Capture the cell that displays the provided text and extract its [x, y] central coordinate. 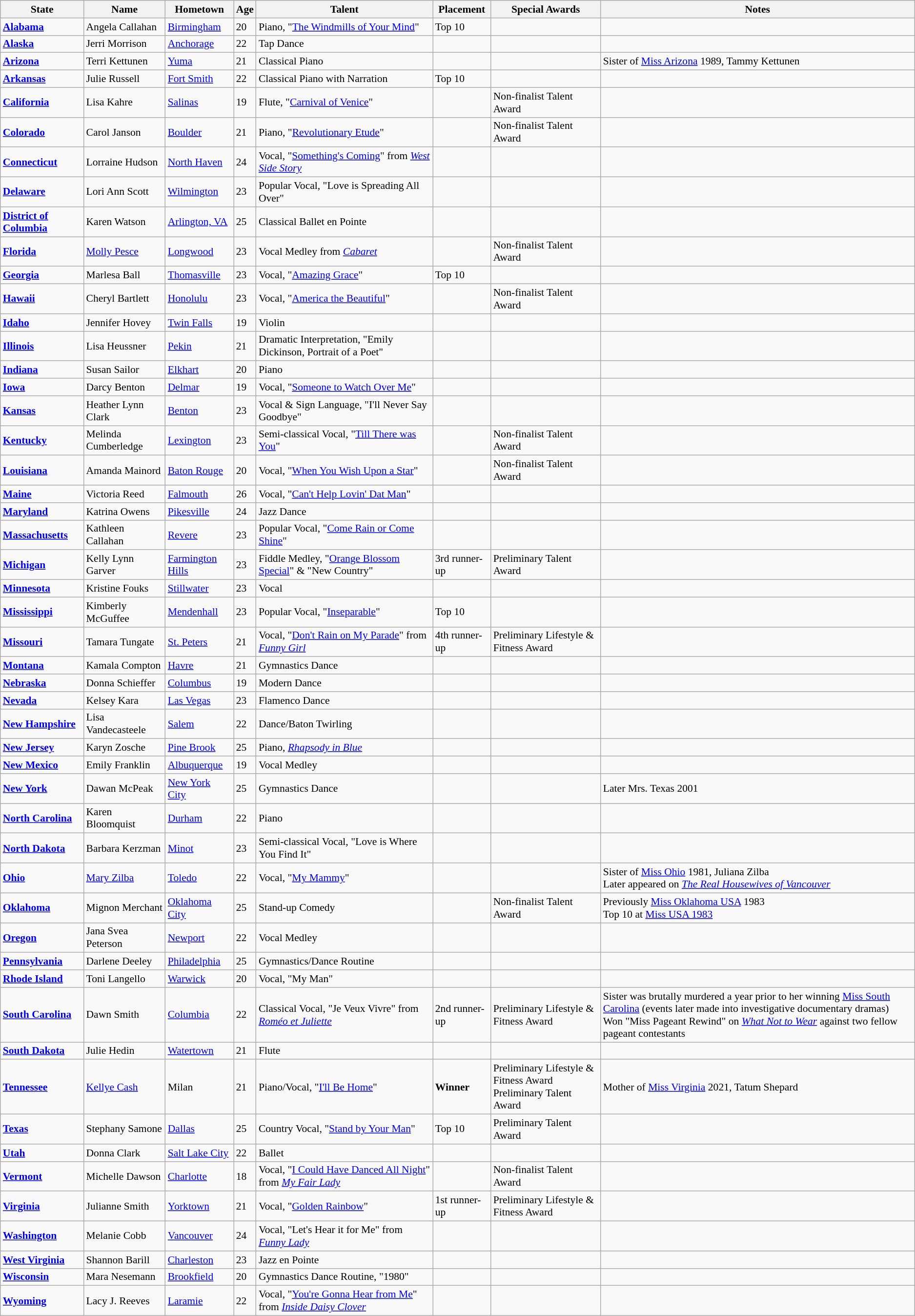
Vocal, "Can't Help Lovin' Dat Man" [345, 494]
Warwick [200, 979]
Kellye Cash [124, 1087]
Piano, Rhapsody in Blue [345, 748]
District of Columbia [42, 222]
Birmingham [200, 27]
Lisa Vandecasteele [124, 723]
Arkansas [42, 79]
Maine [42, 494]
Vancouver [200, 1236]
Kathleen Callahan [124, 535]
Jerri Morrison [124, 44]
Violin [345, 323]
Yorktown [200, 1207]
Special Awards [546, 9]
Connecticut [42, 162]
Vocal, "My Man" [345, 979]
Fiddle Medley, "Orange Blossom Special" & "New Country" [345, 565]
Pikesville [200, 512]
Indiana [42, 370]
Columbia [200, 1015]
Oklahoma City [200, 908]
Pennsylvania [42, 962]
New Mexico [42, 765]
Albuquerque [200, 765]
Piano, "The Windmills of Your Mind" [345, 27]
Farmington Hills [200, 565]
Maryland [42, 512]
Flute [345, 1051]
Jana Svea Peterson [124, 937]
Rhode Island [42, 979]
Vocal [345, 589]
Lorraine Hudson [124, 162]
Amanda Mainord [124, 471]
Mother of Miss Virginia 2021, Tatum Shepard [757, 1087]
Kansas [42, 411]
Utah [42, 1153]
Karen Watson [124, 222]
Hometown [200, 9]
Dramatic Interpretation, "Emily Dickinson, Portrait of a Poet" [345, 346]
Placement [462, 9]
Vocal & Sign Language, "I'll Never Say Goodbye" [345, 411]
Iowa [42, 387]
Pine Brook [200, 748]
Classical Vocal, "Je Veux Vivre" from Roméo et Juliette [345, 1015]
Mississippi [42, 612]
Julie Hedin [124, 1051]
Minnesota [42, 589]
Baton Rouge [200, 471]
Popular Vocal, "Love is Spreading All Over" [345, 192]
Marlesa Ball [124, 275]
Stephany Samone [124, 1130]
Yuma [200, 62]
Winner [462, 1087]
Gymnastics/Dance Routine [345, 962]
Jennifer Hovey [124, 323]
Lacy J. Reeves [124, 1300]
Sister of Miss Arizona 1989, Tammy Kettunen [757, 62]
Charleston [200, 1260]
Kentucky [42, 440]
Vocal, "Amazing Grace" [345, 275]
Piano/Vocal, "I'll Be Home" [345, 1087]
Kimberly McGuffee [124, 612]
Julianne Smith [124, 1207]
North Haven [200, 162]
Dance/Baton Twirling [345, 723]
Michelle Dawson [124, 1176]
Lori Ann Scott [124, 192]
Melinda Cumberledge [124, 440]
Katrina Owens [124, 512]
Michigan [42, 565]
Durham [200, 818]
Karyn Zosche [124, 748]
Vocal Medley from Cabaret [345, 252]
Longwood [200, 252]
Notes [757, 9]
Georgia [42, 275]
Thomasville [200, 275]
Cheryl Bartlett [124, 299]
Oregon [42, 937]
18 [245, 1176]
Lexington [200, 440]
Angela Callahan [124, 27]
Anchorage [200, 44]
Wyoming [42, 1300]
Emily Franklin [124, 765]
Sister of Miss Ohio 1981, Juliana ZilbaLater appeared on The Real Housewives of Vancouver [757, 878]
Lisa Kahre [124, 103]
Virginia [42, 1207]
Piano, "Revolutionary Etude" [345, 132]
Washington [42, 1236]
Philadelphia [200, 962]
Molly Pesce [124, 252]
Honolulu [200, 299]
Vocal, "Let's Hear it for Me" from Funny Lady [345, 1236]
Popular Vocal, "Inseparable" [345, 612]
Barbara Kerzman [124, 848]
Laramie [200, 1300]
South Dakota [42, 1051]
Kelsey Kara [124, 700]
Vocal, "Golden Rainbow" [345, 1207]
Mignon Merchant [124, 908]
Hawaii [42, 299]
Shannon Barill [124, 1260]
Tamara Tungate [124, 641]
Darcy Benton [124, 387]
Pekin [200, 346]
St. Peters [200, 641]
Jazz en Pointe [345, 1260]
Victoria Reed [124, 494]
Havre [200, 666]
Toni Langello [124, 979]
North Carolina [42, 818]
Stillwater [200, 589]
Minot [200, 848]
Alabama [42, 27]
Vermont [42, 1176]
Tap Dance [345, 44]
Melanie Cobb [124, 1236]
State [42, 9]
Vocal, "Something's Coming" from West Side Story [345, 162]
Lisa Heussner [124, 346]
Mara Nesemann [124, 1277]
Dawan McPeak [124, 789]
Talent [345, 9]
3rd runner-up [462, 565]
Falmouth [200, 494]
Vocal, "Someone to Watch Over Me" [345, 387]
Texas [42, 1130]
Alaska [42, 44]
Delmar [200, 387]
Twin Falls [200, 323]
Vocal, "I Could Have Danced All Night" from My Fair Lady [345, 1176]
Tennessee [42, 1087]
Dallas [200, 1130]
Dawn Smith [124, 1015]
Salem [200, 723]
Heather Lynn Clark [124, 411]
Brookfield [200, 1277]
Elkhart [200, 370]
Montana [42, 666]
4th runner-up [462, 641]
Gymnastics Dance Routine, "1980" [345, 1277]
Kelly Lynn Garver [124, 565]
Stand-up Comedy [345, 908]
Kamala Compton [124, 666]
Semi-classical Vocal, "Till There was You" [345, 440]
Donna Clark [124, 1153]
Classical Piano [345, 62]
Vocal, "My Mammy" [345, 878]
Toledo [200, 878]
Missouri [42, 641]
New Jersey [42, 748]
Classical Piano with Narration [345, 79]
Mary Zilba [124, 878]
Idaho [42, 323]
Wilmington [200, 192]
Flamenco Dance [345, 700]
Later Mrs. Texas 2001 [757, 789]
Revere [200, 535]
Colorado [42, 132]
Modern Dance [345, 683]
Charlotte [200, 1176]
Delaware [42, 192]
Florida [42, 252]
Ohio [42, 878]
Karen Bloomquist [124, 818]
Donna Schieffer [124, 683]
Flute, "Carnival of Venice" [345, 103]
1st runner-up [462, 1207]
Fort Smith [200, 79]
Darlene Deeley [124, 962]
Arizona [42, 62]
Arlington, VA [200, 222]
Carol Janson [124, 132]
Oklahoma [42, 908]
West Virginia [42, 1260]
Popular Vocal, "Come Rain or Come Shine" [345, 535]
South Carolina [42, 1015]
Salt Lake City [200, 1153]
Milan [200, 1087]
Jazz Dance [345, 512]
Las Vegas [200, 700]
Massachusetts [42, 535]
Name [124, 9]
Kristine Fouks [124, 589]
Country Vocal, "Stand by Your Man" [345, 1130]
Mendenhall [200, 612]
Benton [200, 411]
Ballet [345, 1153]
New York City [200, 789]
Classical Ballet en Pointe [345, 222]
Newport [200, 937]
Illinois [42, 346]
Nevada [42, 700]
2nd runner-up [462, 1015]
California [42, 103]
New York [42, 789]
Semi-classical Vocal, "Love is Where You Find It" [345, 848]
Vocal, "Don't Rain on My Parade" from Funny Girl [345, 641]
Terri Kettunen [124, 62]
Julie Russell [124, 79]
Preliminary Lifestyle & Fitness AwardPreliminary Talent Award [546, 1087]
Vocal, "You're Gonna Hear from Me" from Inside Daisy Clover [345, 1300]
Vocal, "When You Wish Upon a Star" [345, 471]
Susan Sailor [124, 370]
North Dakota [42, 848]
Previously Miss Oklahoma USA 1983Top 10 at Miss USA 1983 [757, 908]
New Hampshire [42, 723]
Salinas [200, 103]
Wisconsin [42, 1277]
26 [245, 494]
Watertown [200, 1051]
Age [245, 9]
Boulder [200, 132]
Vocal, "America the Beautiful" [345, 299]
Columbus [200, 683]
Nebraska [42, 683]
Louisiana [42, 471]
